Provide the [x, y] coordinate of the cell's center where the given text is located.  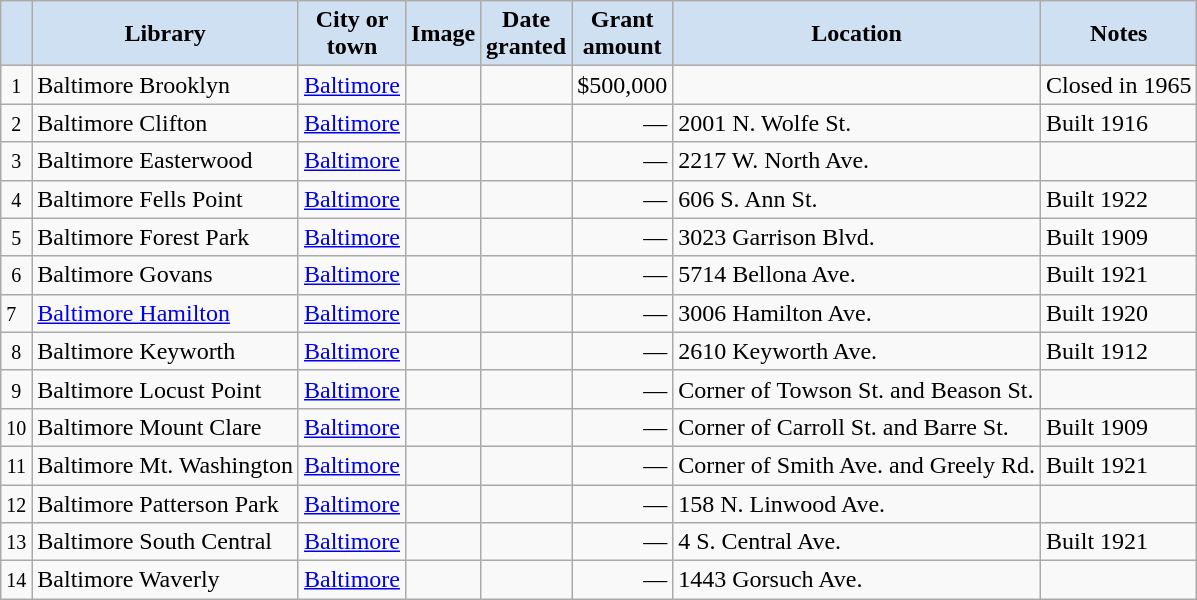
1443 Gorsuch Ave. [857, 580]
158 N. Linwood Ave. [857, 503]
6 [16, 275]
4 S. Central Ave. [857, 542]
Baltimore Mount Clare [166, 427]
13 [16, 542]
Baltimore Easterwood [166, 161]
Baltimore Mt. Washington [166, 465]
Baltimore Keyworth [166, 351]
Baltimore Forest Park [166, 237]
Grantamount [622, 34]
10 [16, 427]
2 [16, 123]
8 [16, 351]
5 [16, 237]
Baltimore Clifton [166, 123]
2001 N. Wolfe St. [857, 123]
Notes [1119, 34]
3 [16, 161]
Corner of Carroll St. and Barre St. [857, 427]
Corner of Towson St. and Beason St. [857, 389]
Built 1922 [1119, 199]
12 [16, 503]
Built 1916 [1119, 123]
Built 1920 [1119, 313]
2217 W. North Ave. [857, 161]
606 S. Ann St. [857, 199]
Corner of Smith Ave. and Greely Rd. [857, 465]
3006 Hamilton Ave. [857, 313]
5714 Bellona Ave. [857, 275]
4 [16, 199]
Baltimore Govans [166, 275]
$500,000 [622, 85]
14 [16, 580]
Closed in 1965 [1119, 85]
Baltimore South Central [166, 542]
Dategranted [526, 34]
Location [857, 34]
Baltimore Locust Point [166, 389]
11 [16, 465]
3023 Garrison Blvd. [857, 237]
Library [166, 34]
Baltimore Hamilton [166, 313]
Baltimore Waverly [166, 580]
7 [16, 313]
City ortown [352, 34]
Built 1912 [1119, 351]
1 [16, 85]
9 [16, 389]
Baltimore Brooklyn [166, 85]
2610 Keyworth Ave. [857, 351]
Baltimore Fells Point [166, 199]
Image [444, 34]
Baltimore Patterson Park [166, 503]
